Capture the cell that displays the provided text and extract its (x, y) central coordinate. 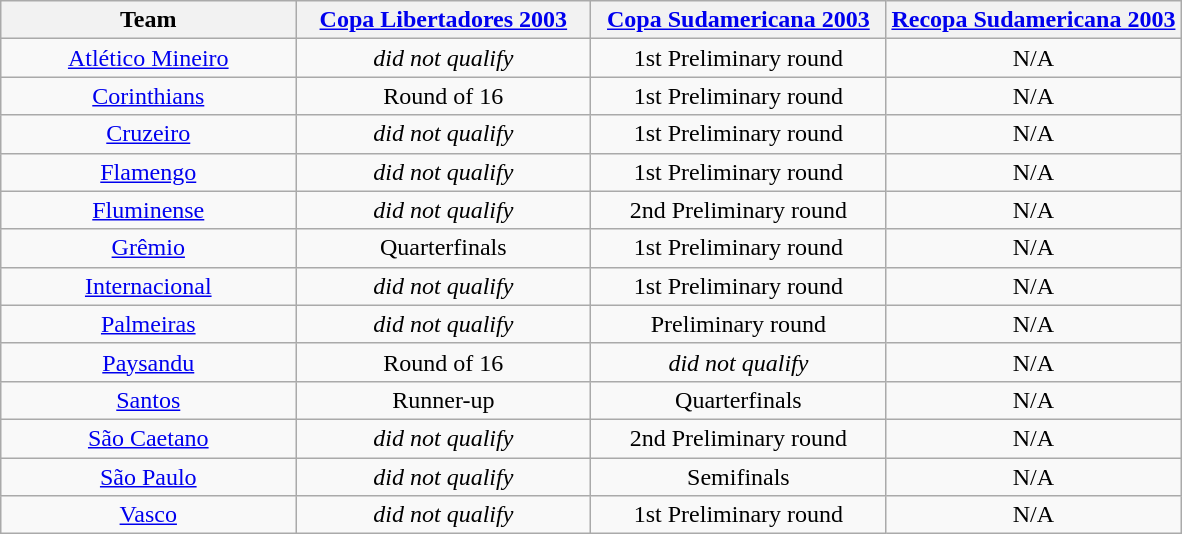
Semifinals (738, 477)
Internacional (148, 286)
Runner-up (444, 400)
Grêmio (148, 248)
Paysandu (148, 362)
Santos (148, 400)
Atlético Mineiro (148, 58)
Corinthians (148, 96)
São Caetano (148, 438)
Cruzeiro (148, 134)
Team (148, 20)
Recopa Sudamericana 2003 (1034, 20)
Copa Libertadores 2003 (444, 20)
Preliminary round (738, 324)
Copa Sudamericana 2003 (738, 20)
São Paulo (148, 477)
Flamengo (148, 172)
Palmeiras (148, 324)
Vasco (148, 515)
Fluminense (148, 210)
